From the cell containing the given text, extract its center point as (x, y) coordinate. 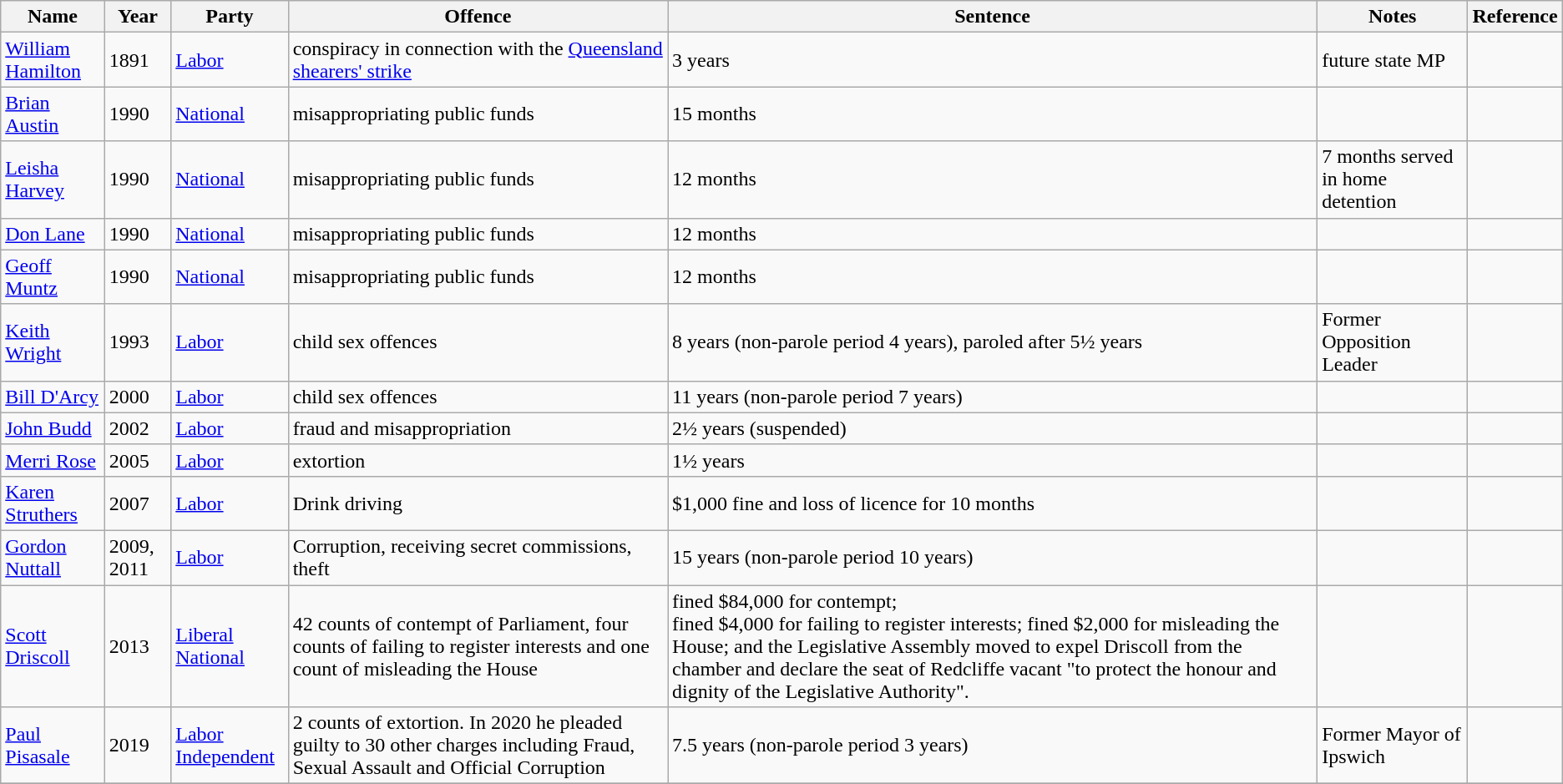
Name (53, 17)
1891 (138, 60)
William Hamilton (53, 60)
Corruption, receiving secret commissions, theft (478, 558)
Karen Struthers (53, 503)
Year (138, 17)
Brian Austin (53, 114)
Former Opposition Leader (1393, 342)
2009, 2011 (138, 558)
15 years (non-parole period 10 years) (993, 558)
fraud and misappropriation (478, 428)
LaborIndependent (230, 746)
7 months served in home detention (1393, 180)
Scott Driscoll (53, 645)
Liberal National (230, 645)
1993 (138, 342)
3 years (993, 60)
Merri Rose (53, 460)
Paul Pisasale (53, 746)
2½ years (suspended) (993, 428)
1½ years (993, 460)
Former Mayor of Ipswich (1393, 746)
Party (230, 17)
15 months (993, 114)
2007 (138, 503)
Geoff Muntz (53, 277)
Notes (1393, 17)
2002 (138, 428)
7.5 years (non-parole period 3 years) (993, 746)
Leisha Harvey (53, 180)
2005 (138, 460)
2013 (138, 645)
2000 (138, 397)
42 counts of contempt of Parliament, four counts of failing to register interests and one count of misleading the House (478, 645)
John Budd (53, 428)
conspiracy in connection with the Queensland shearers' strike (478, 60)
extortion (478, 460)
Reference (1515, 17)
future state MP (1393, 60)
8 years (non-parole period 4 years), paroled after 5½ years (993, 342)
2 counts of extortion. In 2020 he pleaded guilty to 30 other charges including Fraud, Sexual Assault and Official Corruption (478, 746)
Keith Wright (53, 342)
Offence (478, 17)
11 years (non-parole period 7 years) (993, 397)
Gordon Nuttall (53, 558)
Sentence (993, 17)
$1,000 fine and loss of licence for 10 months (993, 503)
2019 (138, 746)
Bill D'Arcy (53, 397)
Drink driving (478, 503)
Don Lane (53, 234)
